Return (x, y) of the center of cell containing provided text 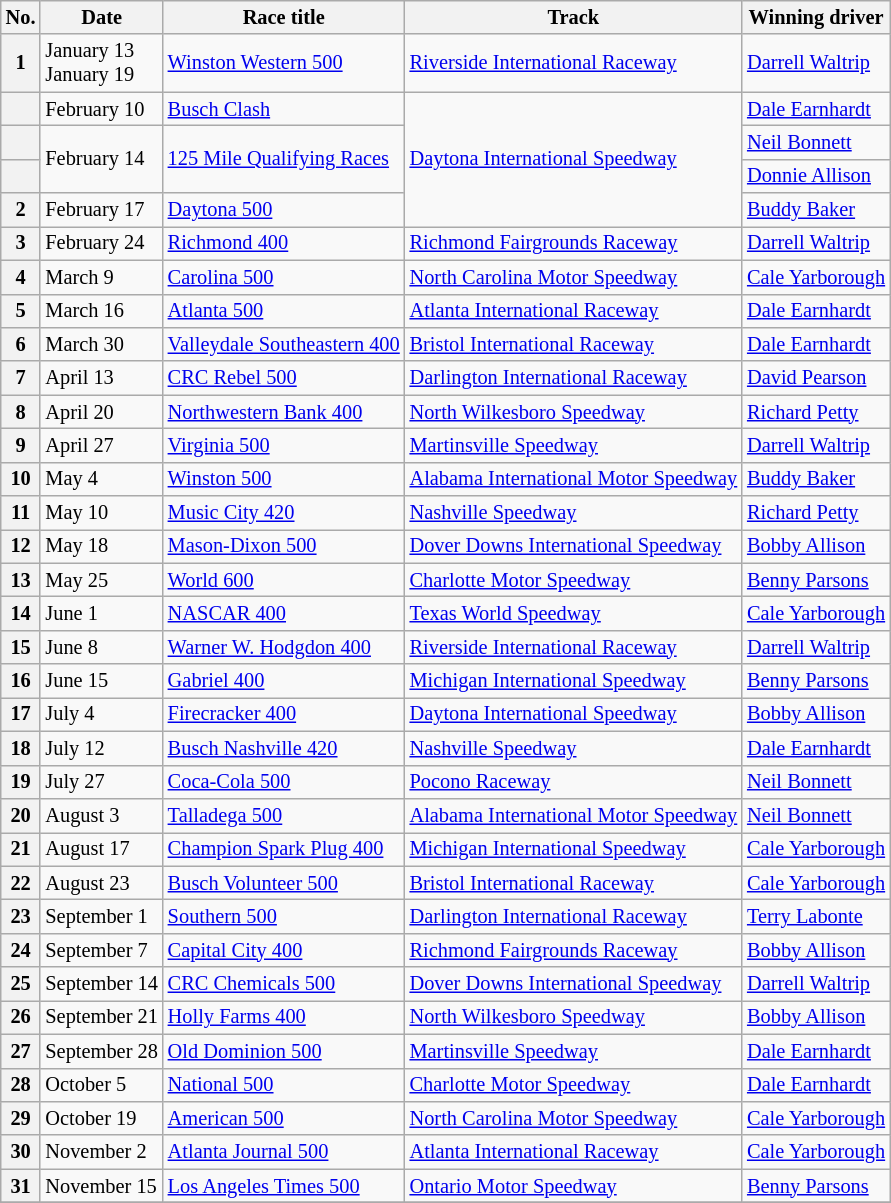
American 500 (284, 1118)
16 (21, 681)
7 (21, 378)
9 (21, 445)
30 (21, 1152)
CRC Rebel 500 (284, 378)
Northwestern Bank 400 (284, 412)
Winston Western 500 (284, 63)
18 (21, 748)
Pocono Raceway (574, 782)
Track (574, 17)
Terry Labonte (816, 916)
February 24 (101, 243)
World 600 (284, 580)
Date (101, 17)
May 4 (101, 479)
Firecracker 400 (284, 714)
19 (21, 782)
Atlanta 500 (284, 311)
David Pearson (816, 378)
23 (21, 916)
31 (21, 1186)
April 27 (101, 445)
Busch Nashville 420 (284, 748)
20 (21, 815)
25 (21, 984)
5 (21, 311)
21 (21, 849)
September 14 (101, 984)
May 18 (101, 546)
125 Mile Qualifying Races (284, 158)
Valleydale Southeastern 400 (284, 344)
Gabriel 400 (284, 681)
12 (21, 546)
Old Dominion 500 (284, 1051)
June 1 (101, 613)
Ontario Motor Speedway (574, 1186)
26 (21, 1017)
June 15 (101, 681)
Champion Spark Plug 400 (284, 849)
6 (21, 344)
Richmond 400 (284, 243)
CRC Chemicals 500 (284, 984)
February 14 (101, 158)
28 (21, 1085)
No. (21, 17)
Warner W. Hodgdon 400 (284, 647)
March 9 (101, 277)
3 (21, 243)
Busch Clash (284, 109)
15 (21, 647)
Race title (284, 17)
Southern 500 (284, 916)
January 13January 19 (101, 63)
11 (21, 513)
17 (21, 714)
13 (21, 580)
February 10 (101, 109)
Los Angeles Times 500 (284, 1186)
February 17 (101, 210)
November 15 (101, 1186)
22 (21, 883)
October 19 (101, 1118)
Busch Volunteer 500 (284, 883)
July 4 (101, 714)
Music City 420 (284, 513)
March 16 (101, 311)
24 (21, 950)
August 3 (101, 815)
September 21 (101, 1017)
Carolina 500 (284, 277)
Winning driver (816, 17)
Coca-Cola 500 (284, 782)
8 (21, 412)
10 (21, 479)
April 13 (101, 378)
November 2 (101, 1152)
NASCAR 400 (284, 613)
National 500 (284, 1085)
Holly Farms 400 (284, 1017)
14 (21, 613)
Capital City 400 (284, 950)
May 10 (101, 513)
August 23 (101, 883)
September 7 (101, 950)
Talladega 500 (284, 815)
June 8 (101, 647)
September 28 (101, 1051)
Donnie Allison (816, 176)
2 (21, 210)
July 12 (101, 748)
April 20 (101, 412)
Daytona 500 (284, 210)
July 27 (101, 782)
Virginia 500 (284, 445)
27 (21, 1051)
4 (21, 277)
May 25 (101, 580)
1 (21, 63)
Winston 500 (284, 479)
September 1 (101, 916)
Mason-Dixon 500 (284, 546)
October 5 (101, 1085)
August 17 (101, 849)
Texas World Speedway (574, 613)
29 (21, 1118)
March 30 (101, 344)
Atlanta Journal 500 (284, 1152)
